Capture the cell that displays the provided text and extract its [x, y] central coordinate. 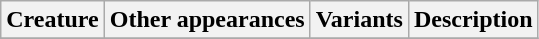
Variants [359, 20]
Creature [52, 20]
Description [473, 20]
Other appearances [207, 20]
